Capture the cell that displays the provided text and extract its [X, Y] central coordinate. 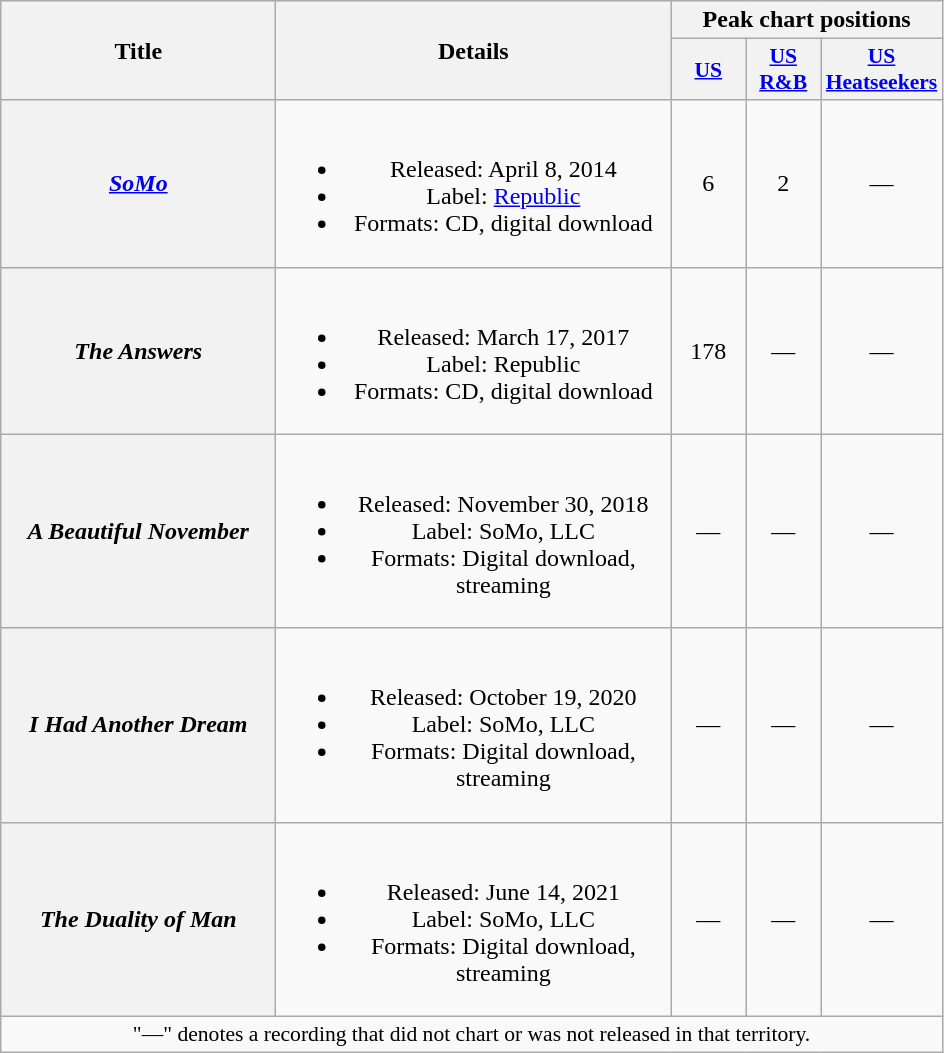
SoMo [138, 184]
Released: April 8, 2014Label: RepublicFormats: CD, digital download [474, 184]
178 [708, 350]
The Answers [138, 350]
US Heatseekers [882, 70]
A Beautiful November [138, 531]
Released: June 14, 2021Label: SoMo, LLCFormats: Digital download, streaming [474, 919]
US [708, 70]
2 [784, 184]
US R&B [784, 70]
I Had Another Dream [138, 725]
Released: March 17, 2017Label: RepublicFormats: CD, digital download [474, 350]
Released: October 19, 2020Label: SoMo, LLCFormats: Digital download, streaming [474, 725]
Title [138, 50]
6 [708, 184]
Details [474, 50]
"—" denotes a recording that did not chart or was not released in that territory. [472, 1034]
Released: November 30, 2018Label: SoMo, LLCFormats: Digital download, streaming [474, 531]
Peak chart positions [806, 20]
The Duality of Man [138, 919]
